Determine the (X, Y) coordinate at the center of the cell enclosing the given text.  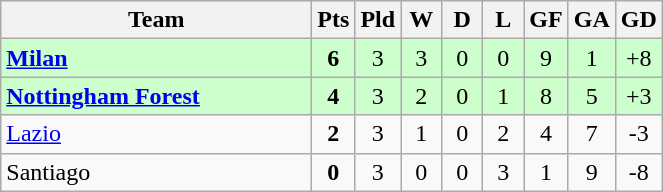
7 (592, 134)
Milan (156, 58)
D (462, 20)
Team (156, 20)
Lazio (156, 134)
GF (546, 20)
GA (592, 20)
8 (546, 96)
5 (592, 96)
Nottingham Forest (156, 96)
-3 (638, 134)
6 (334, 58)
Pts (334, 20)
L (504, 20)
Santiago (156, 172)
W (422, 20)
GD (638, 20)
+8 (638, 58)
+3 (638, 96)
-8 (638, 172)
Pld (378, 20)
